Identify which cell holds the provided text, then report its [x, y] central coordinate. 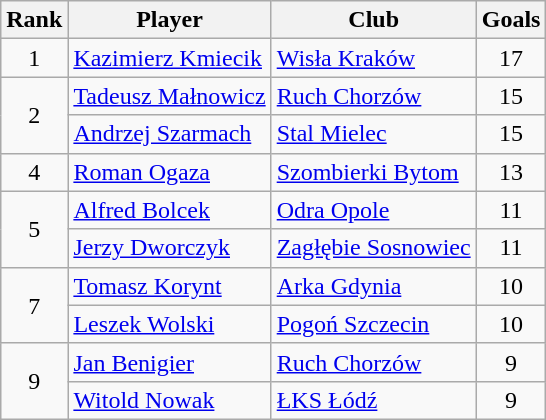
Odra Opole [374, 210]
17 [511, 58]
4 [34, 172]
Goals [511, 20]
Club [374, 20]
Jan Benigier [170, 362]
7 [34, 305]
Pogoń Szczecin [374, 324]
Wisła Kraków [374, 58]
Zagłębie Sosnowiec [374, 248]
5 [34, 229]
Stal Mielec [374, 134]
Jerzy Dworczyk [170, 248]
Leszek Wolski [170, 324]
13 [511, 172]
Alfred Bolcek [170, 210]
Tomasz Korynt [170, 286]
1 [34, 58]
Roman Ogaza [170, 172]
Szombierki Bytom [374, 172]
Tadeusz Małnowicz [170, 96]
Player [170, 20]
Andrzej Szarmach [170, 134]
Witold Nowak [170, 400]
Arka Gdynia [374, 286]
Kazimierz Kmiecik [170, 58]
Rank [34, 20]
2 [34, 115]
ŁKS Łódź [374, 400]
